Search for the cell housing the specified text and yield its (X, Y) center coordinate. 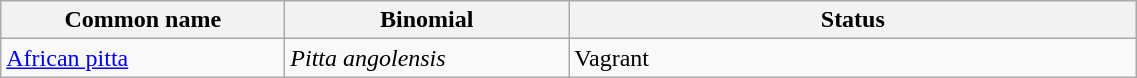
Pitta angolensis (427, 58)
Binomial (427, 20)
Common name (143, 20)
Vagrant (853, 58)
African pitta (143, 58)
Status (853, 20)
